Scan for the cell matching the given text and deliver its [X, Y] coordinate at center. 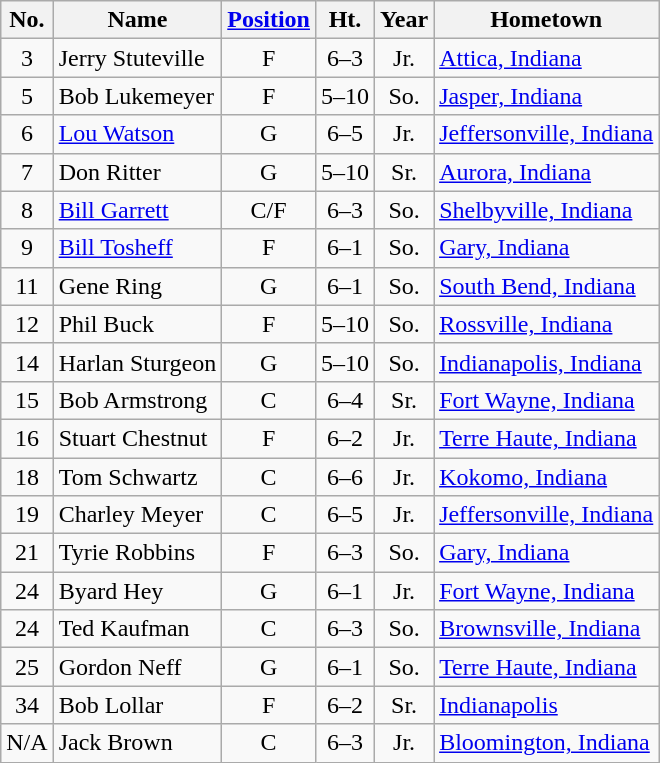
21 [27, 553]
Gordon Neff [138, 667]
Year [404, 20]
Position [269, 20]
18 [27, 477]
Lou Watson [138, 134]
Indianapolis [546, 705]
Stuart Chestnut [138, 438]
6–6 [344, 477]
Jasper, Indiana [546, 96]
Phil Buck [138, 324]
25 [27, 667]
Byard Hey [138, 591]
19 [27, 515]
Bill Garrett [138, 210]
Indianapolis, Indiana [546, 362]
Shelbyville, Indiana [546, 210]
Attica, Indiana [546, 58]
C/F [269, 210]
Kokomo, Indiana [546, 477]
South Bend, Indiana [546, 286]
8 [27, 210]
Gene Ring [138, 286]
Rossville, Indiana [546, 324]
7 [27, 172]
14 [27, 362]
3 [27, 58]
Jack Brown [138, 743]
6–4 [344, 400]
11 [27, 286]
Hometown [546, 20]
Bloomington, Indiana [546, 743]
Don Ritter [138, 172]
Jerry Stuteville [138, 58]
Aurora, Indiana [546, 172]
Charley Meyer [138, 515]
N/A [27, 743]
Harlan Sturgeon [138, 362]
No. [27, 20]
6 [27, 134]
Name [138, 20]
Tom Schwartz [138, 477]
9 [27, 248]
16 [27, 438]
Bob Lukemeyer [138, 96]
Bob Lollar [138, 705]
Bill Tosheff [138, 248]
12 [27, 324]
Ht. [344, 20]
Brownsville, Indiana [546, 629]
5 [27, 96]
Tyrie Robbins [138, 553]
15 [27, 400]
Bob Armstrong [138, 400]
34 [27, 705]
Ted Kaufman [138, 629]
